Locate the cell with the specified text and output its (x, y) center coordinate. 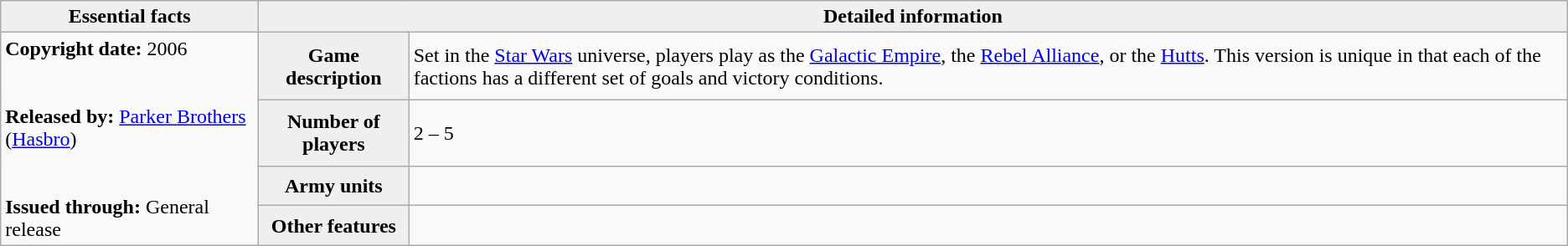
Number of players (334, 133)
Copyright date: 2006 Released by: Parker Brothers (Hasbro) Issued through: General release (130, 139)
Detailed information (913, 17)
Army units (334, 186)
2 – 5 (988, 133)
Other features (334, 226)
Game description (334, 66)
Essential facts (130, 17)
